Capture the cell that displays the provided text and extract its (x, y) central coordinate. 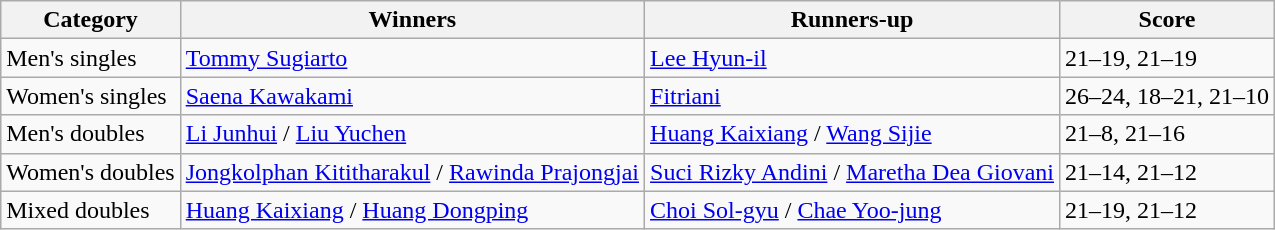
Women's singles (90, 96)
21–14, 21–12 (1168, 172)
Women's doubles (90, 172)
Huang Kaixiang / Huang Dongping (412, 210)
Category (90, 20)
Saena Kawakami (412, 96)
Men's doubles (90, 134)
Score (1168, 20)
Winners (412, 20)
Huang Kaixiang / Wang Sijie (852, 134)
Jongkolphan Kititharakul / Rawinda Prajongjai (412, 172)
Runners-up (852, 20)
21–19, 21–12 (1168, 210)
21–19, 21–19 (1168, 58)
Choi Sol-gyu / Chae Yoo-jung (852, 210)
Men's singles (90, 58)
Li Junhui / Liu Yuchen (412, 134)
26–24, 18–21, 21–10 (1168, 96)
Tommy Sugiarto (412, 58)
Mixed doubles (90, 210)
Lee Hyun-il (852, 58)
Suci Rizky Andini / Maretha Dea Giovani (852, 172)
Fitriani (852, 96)
21–8, 21–16 (1168, 134)
